Extract the [x, y] coordinate from the center of the cell holding the provided text.  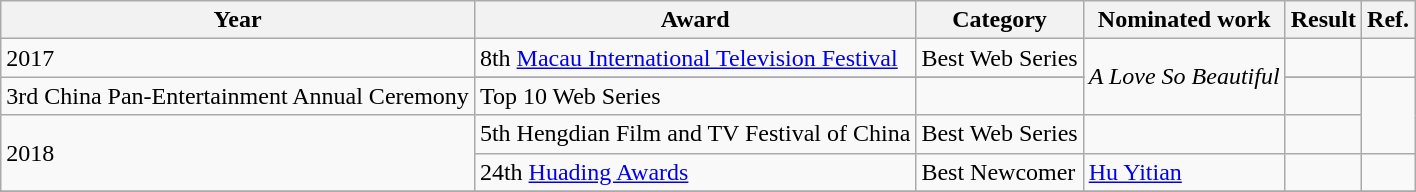
Hu Yitian [1184, 172]
Best Newcomer [1000, 172]
Ref. [1388, 20]
Year [238, 20]
3rd China Pan-Entertainment Annual Ceremony [238, 96]
Category [1000, 20]
2017 [238, 58]
Nominated work [1184, 20]
2018 [238, 153]
8th Macau International Television Festival [694, 58]
Top 10 Web Series [694, 96]
A Love So Beautiful [1184, 77]
Award [694, 20]
24th Huading Awards [694, 172]
Result [1323, 20]
5th Hengdian Film and TV Festival of China [694, 134]
